Determine the (X, Y) coordinate at the center of the cell enclosing the given text.  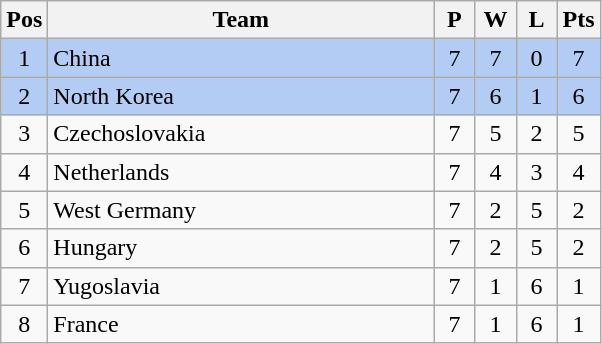
0 (536, 58)
China (241, 58)
Czechoslovakia (241, 134)
Pos (24, 20)
Team (241, 20)
Pts (578, 20)
France (241, 324)
Hungary (241, 248)
P (454, 20)
West Germany (241, 210)
8 (24, 324)
Yugoslavia (241, 286)
Netherlands (241, 172)
W (496, 20)
North Korea (241, 96)
L (536, 20)
